Search for the cell housing the specified text and yield its (x, y) center coordinate. 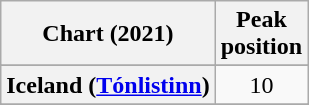
Iceland (Tónlistinn) (108, 85)
10 (261, 85)
Chart (2021) (108, 34)
Peakposition (261, 34)
